Scan for the cell matching the given text and deliver its (x, y) coordinate at center. 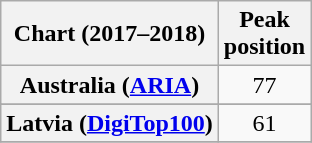
Latvia (DigiTop100) (110, 123)
77 (264, 85)
Peakposition (264, 34)
Chart (2017–2018) (110, 34)
61 (264, 123)
Australia (ARIA) (110, 85)
